Return the [X, Y] coordinate for the center point of the cell that contains the specified text.  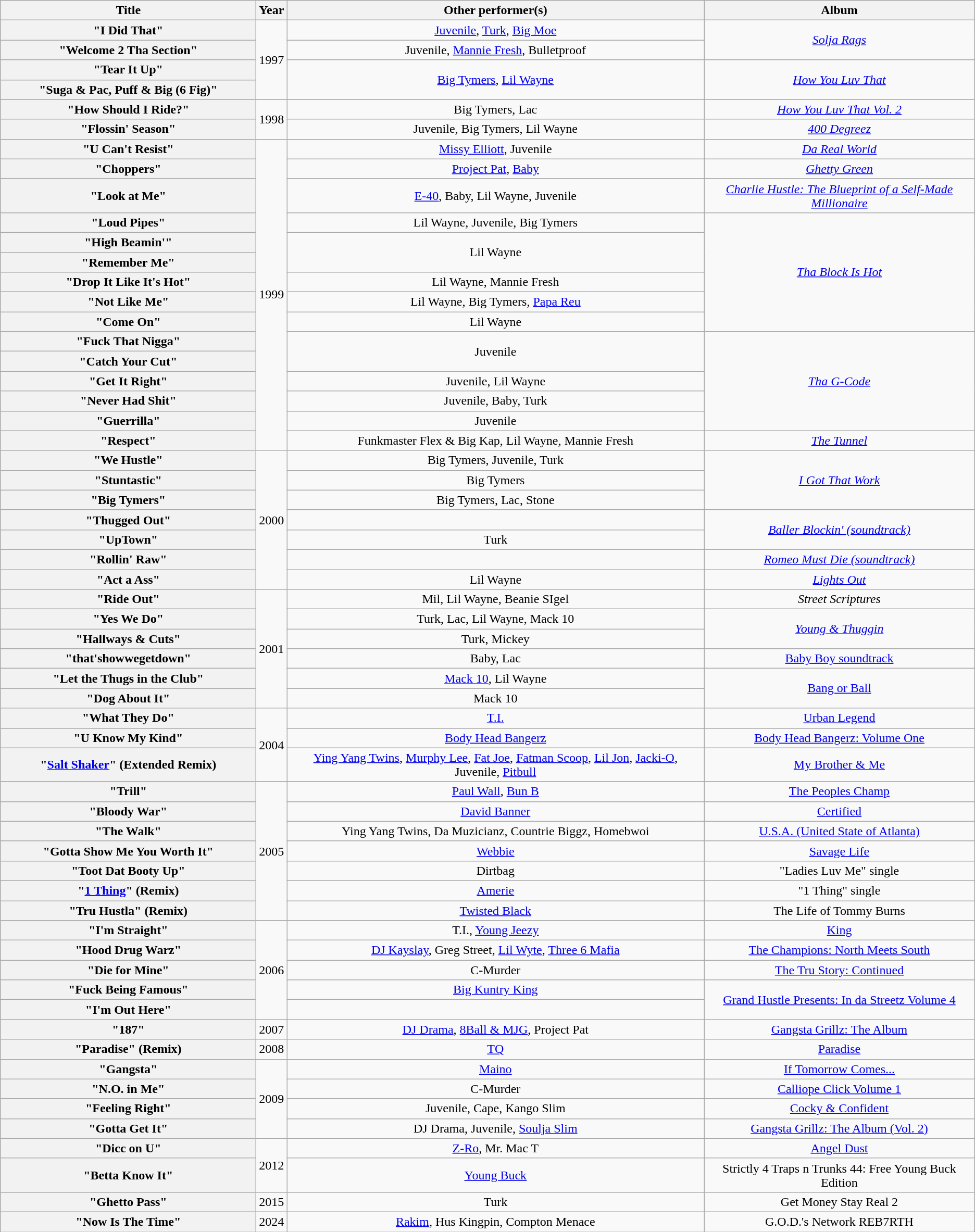
"Betta Know It" [128, 1175]
"Drop It Like It's Hot" [128, 282]
"How Should I Ride?" [128, 109]
TQ [496, 1049]
"Fuck Being Famous" [128, 990]
"Fuck That Nigga" [128, 342]
2008 [272, 1049]
"Act a Ass" [128, 580]
"I Did That" [128, 30]
Juvenile, Lil Wayne [496, 381]
Big Tymers [496, 480]
"Gangsta" [128, 1069]
"Choppers" [128, 169]
Body Head Bangerz [496, 738]
Charlie Hustle: The Blueprint of a Self-Made Millionaire [840, 196]
Mack 10, Lil Wayne [496, 678]
Certified [840, 811]
My Brother & Me [840, 764]
2006 [272, 970]
"Not Like Me" [128, 302]
Grand Hustle Presents: In da Streetz Volume 4 [840, 1000]
"Tru Hustla" (Remix) [128, 911]
Solja Rags [840, 40]
Title [128, 10]
Lil Wayne, Juvenile, Big Tymers [496, 222]
2001 [272, 649]
Lights Out [840, 580]
If Tomorrow Comes... [840, 1069]
The Life of Tommy Burns [840, 911]
"N.O. in Me" [128, 1089]
Funkmaster Flex & Big Kap, Lil Wayne, Mannie Fresh [496, 441]
U.S.A. (United State of Atlanta) [840, 831]
Young & Thuggin [840, 629]
Lil Wayne, Mannie Fresh [496, 282]
G.O.D.'s Network REB7RTH [840, 1222]
Da Real World [840, 149]
David Banner [496, 811]
Lil Wayne, Big Tymers, Papa Reu [496, 302]
Turk, Lac, Lil Wayne, Mack 10 [496, 619]
Mack 10 [496, 698]
Tha G-Code [840, 381]
Get Money Stay Real 2 [840, 1202]
Paul Wall, Bun B [496, 791]
E-40, Baby, Lil Wayne, Juvenile [496, 196]
Tha Block Is Hot [840, 272]
2000 [272, 520]
"Ladies Luv Me" single [840, 871]
"Get It Right" [128, 381]
"Look at Me" [128, 196]
Angel Dust [840, 1148]
2024 [272, 1222]
Young Buck [496, 1175]
Ying Yang Twins, Da Muzicianz, Countrie Biggz, Homebwoi [496, 831]
Big Tymers, Lil Wayne [496, 80]
"Stuntastic" [128, 480]
Twisted Black [496, 911]
"Feeling Right" [128, 1109]
Turk, Mickey [496, 639]
2005 [272, 851]
"U Can't Resist" [128, 149]
The Peoples Champ [840, 791]
"Now Is The Time" [128, 1222]
"What They Do" [128, 718]
T.I., Young Jeezy [496, 931]
"Let the Thugs in the Club" [128, 678]
Juvenile, Big Tymers, Lil Wayne [496, 129]
Strictly 4 Traps n Trunks 44: Free Young Buck Edition [840, 1175]
Mil, Lil Wayne, Beanie SIgel [496, 599]
"U Know My Kind" [128, 738]
"that'showwegetdown" [128, 659]
"Never Had Shit" [128, 401]
"Die for Mine" [128, 970]
"Dicc on U" [128, 1148]
1997 [272, 60]
"Come On" [128, 322]
Missy Elliott, Juvenile [496, 149]
2007 [272, 1029]
"High Beamin'" [128, 242]
"Respect" [128, 441]
"Rollin' Raw" [128, 559]
Baby Boy soundtrack [840, 659]
2009 [272, 1099]
Project Pat, Baby [496, 169]
Romeo Must Die (soundtrack) [840, 559]
Ghetty Green [840, 169]
"Toot Dat Booty Up" [128, 871]
"Yes We Do" [128, 619]
Big Tymers, Lac, Stone [496, 500]
"Welcome 2 Tha Section" [128, 50]
"Guerrilla" [128, 421]
"Gotta Get It" [128, 1128]
1998 [272, 119]
DJ Drama, Juvenile, Soulja Slim [496, 1128]
"Remember Me" [128, 262]
"Ghetto Pass" [128, 1202]
"We Hustle" [128, 460]
"Hood Drug Warz" [128, 950]
Webbie [496, 851]
Juvenile, Mannie Fresh, Bulletproof [496, 50]
Baller Blockin' (soundtrack) [840, 530]
"Ride Out" [128, 599]
Cocky & Confident [840, 1109]
400 Degreez [840, 129]
DJ Kayslay, Greg Street, Lil Wyte, Three 6 Mafia [496, 950]
2015 [272, 1202]
"I'm Out Here" [128, 1010]
Bang or Ball [840, 688]
Baby, Lac [496, 659]
Calliope Click Volume 1 [840, 1089]
2004 [272, 745]
Amerie [496, 890]
"1 Thing" single [840, 890]
"187" [128, 1029]
Big Tymers, Juvenile, Turk [496, 460]
"Paradise" (Remix) [128, 1049]
Juvenile, Cape, Kango Slim [496, 1109]
"Trill" [128, 791]
Street Scriptures [840, 599]
"Gotta Show Me You Worth It" [128, 851]
Savage Life [840, 851]
Album [840, 10]
Paradise [840, 1049]
Big Tymers, Lac [496, 109]
Year [272, 10]
The Tru Story: Continued [840, 970]
"UpTown" [128, 539]
T.I. [496, 718]
How You Luv That [840, 80]
The Tunnel [840, 441]
"Thugged Out" [128, 520]
"Loud Pipes" [128, 222]
2012 [272, 1165]
Z-Ro, Mr. Mac T [496, 1148]
How You Luv That Vol. 2 [840, 109]
"The Walk" [128, 831]
"Flossin' Season" [128, 129]
Body Head Bangerz: Volume One [840, 738]
"Hallways & Cuts" [128, 639]
"Suga & Pac, Puff & Big (6 Fig)" [128, 90]
Juvenile, Baby, Turk [496, 401]
"Bloody War" [128, 811]
"I'm Straight" [128, 931]
I Got That Work [840, 480]
"Big Tymers" [128, 500]
"1 Thing" (Remix) [128, 890]
Urban Legend [840, 718]
Gangsta Grillz: The Album [840, 1029]
The Champions: North Meets South [840, 950]
DJ Drama, 8Ball & MJG, Project Pat [496, 1029]
Gangsta Grillz: The Album (Vol. 2) [840, 1128]
"Catch Your Cut" [128, 361]
King [840, 931]
"Tear It Up" [128, 70]
Big Kuntry King [496, 990]
Rakim, Hus Kingpin, Compton Menace [496, 1222]
"Salt Shaker" (Extended Remix) [128, 764]
"Dog About It" [128, 698]
Dirtbag [496, 871]
Other performer(s) [496, 10]
1999 [272, 295]
Juvenile, Turk, Big Moe [496, 30]
Ying Yang Twins, Murphy Lee, Fat Joe, Fatman Scoop, Lil Jon, Jacki-O, Juvenile, Pitbull [496, 764]
Maino [496, 1069]
